Return the [x, y] coordinate for the center point of the cell that contains the specified text.  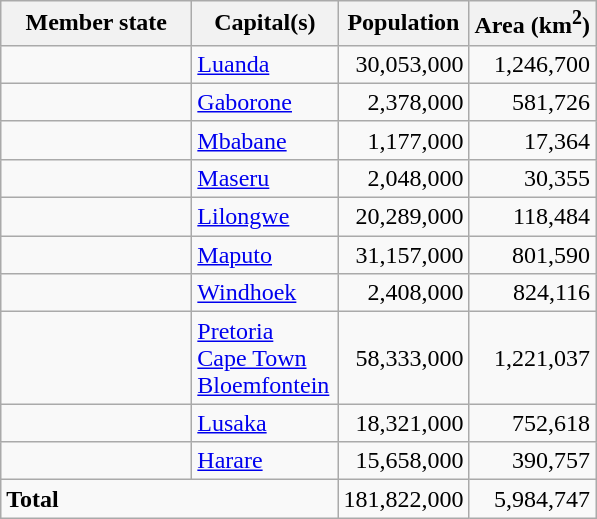
1,246,700 [532, 64]
Area (km2) [532, 24]
Lilongwe [265, 217]
752,618 [532, 423]
5,984,747 [532, 499]
30,053,000 [404, 64]
58,333,000 [404, 358]
Lusaka [265, 423]
2,408,000 [404, 293]
824,116 [532, 293]
1,177,000 [404, 140]
2,378,000 [404, 102]
Mbabane [265, 140]
20,289,000 [404, 217]
181,822,000 [404, 499]
Maseru [265, 178]
581,726 [532, 102]
17,364 [532, 140]
2,048,000 [404, 178]
Maputo [265, 255]
31,157,000 [404, 255]
801,590 [532, 255]
1,221,037 [532, 358]
118,484 [532, 217]
Luanda [265, 64]
Population [404, 24]
390,757 [532, 461]
30,355 [532, 178]
Harare [265, 461]
15,658,000 [404, 461]
Windhoek [265, 293]
Member state [96, 24]
18,321,000 [404, 423]
PretoriaCape TownBloemfontein [265, 358]
Capital(s) [265, 24]
Gaborone [265, 102]
Total [170, 499]
